Detect which cell encompasses the target text, then output its (x, y) center coordinate. 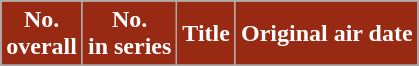
No.in series (129, 34)
Title (206, 34)
Original air date (326, 34)
No.overall (42, 34)
